Capture the cell that displays the provided text and extract its (X, Y) central coordinate. 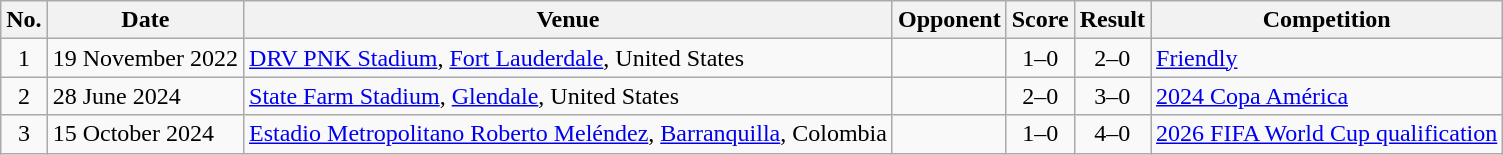
Score (1040, 20)
19 November 2022 (145, 58)
2024 Copa América (1327, 96)
No. (24, 20)
Friendly (1327, 58)
4–0 (1112, 134)
1 (24, 58)
2026 FIFA World Cup qualification (1327, 134)
3 (24, 134)
Venue (568, 20)
DRV PNK Stadium, Fort Lauderdale, United States (568, 58)
28 June 2024 (145, 96)
State Farm Stadium, Glendale, United States (568, 96)
Estadio Metropolitano Roberto Meléndez, Barranquilla, Colombia (568, 134)
Date (145, 20)
15 October 2024 (145, 134)
Competition (1327, 20)
Opponent (949, 20)
2 (24, 96)
3–0 (1112, 96)
Result (1112, 20)
